For the text-containing cell, return its midpoint in (X, Y) coordinate format. 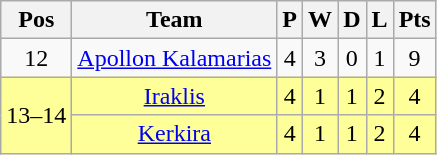
Iraklis (174, 96)
0 (352, 58)
Pts (414, 20)
9 (414, 58)
Kerkira (174, 134)
P (290, 20)
D (352, 20)
3 (320, 58)
L (380, 20)
W (320, 20)
Team (174, 20)
12 (36, 58)
Pos (36, 20)
Apollon Kalamarias (174, 58)
13–14 (36, 115)
